Detect which cell encompasses the target text, then output its (X, Y) center coordinate. 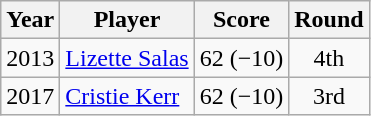
4th (329, 58)
Score (242, 20)
3rd (329, 96)
2013 (30, 58)
Year (30, 20)
Cristie Kerr (127, 96)
2017 (30, 96)
Lizette Salas (127, 58)
Round (329, 20)
Player (127, 20)
